Detect which cell encompasses the target text, then output its [x, y] center coordinate. 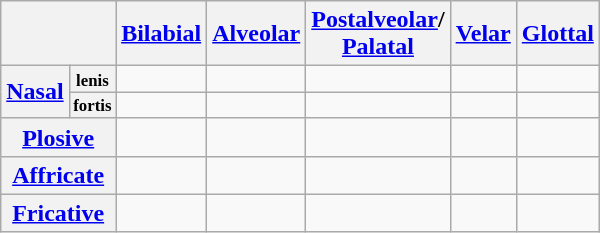
Glottal [558, 34]
Velar [483, 34]
Nasal [35, 92]
Plosive [58, 137]
Postalveolar/Palatal [378, 34]
Alveolar [256, 34]
Affricate [58, 175]
Bilabial [162, 34]
Fricative [58, 213]
fortis [92, 105]
lenis [92, 79]
